From the cell containing the given text, extract its center point as (x, y) coordinate. 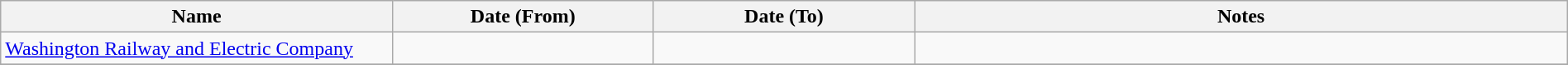
Washington Railway and Electric Company (197, 48)
Date (From) (523, 17)
Notes (1241, 17)
Name (197, 17)
Date (To) (784, 17)
